Output the [X, Y] coordinate of the center of the cell containing the given text.  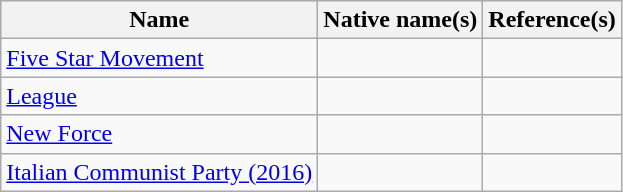
Italian Communist Party (2016) [160, 172]
Name [160, 20]
League [160, 96]
New Force [160, 134]
Native name(s) [400, 20]
Reference(s) [552, 20]
Five Star Movement [160, 58]
